Return (x, y) of the center of cell containing provided text 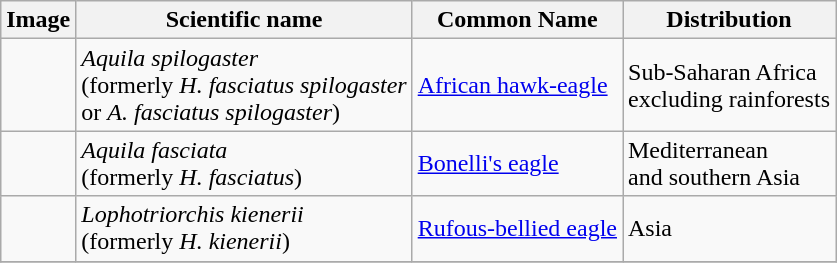
Rufous-bellied eagle (517, 228)
Mediterranean and southern Asia (728, 164)
Image (38, 20)
Sub-Saharan Africaexcluding rainforests (728, 85)
Bonelli's eagle (517, 164)
Common Name (517, 20)
Scientific name (244, 20)
Lophotriorchis kienerii(formerly H. kienerii) (244, 228)
Aquila spilogaster(formerly H. fasciatus spilogasteror A. fasciatus spilogaster) (244, 85)
Aquila fasciata(formerly H. fasciatus) (244, 164)
African hawk-eagle (517, 85)
Distribution (728, 20)
Asia (728, 228)
